Identify which cell holds the provided text, then report its (X, Y) central coordinate. 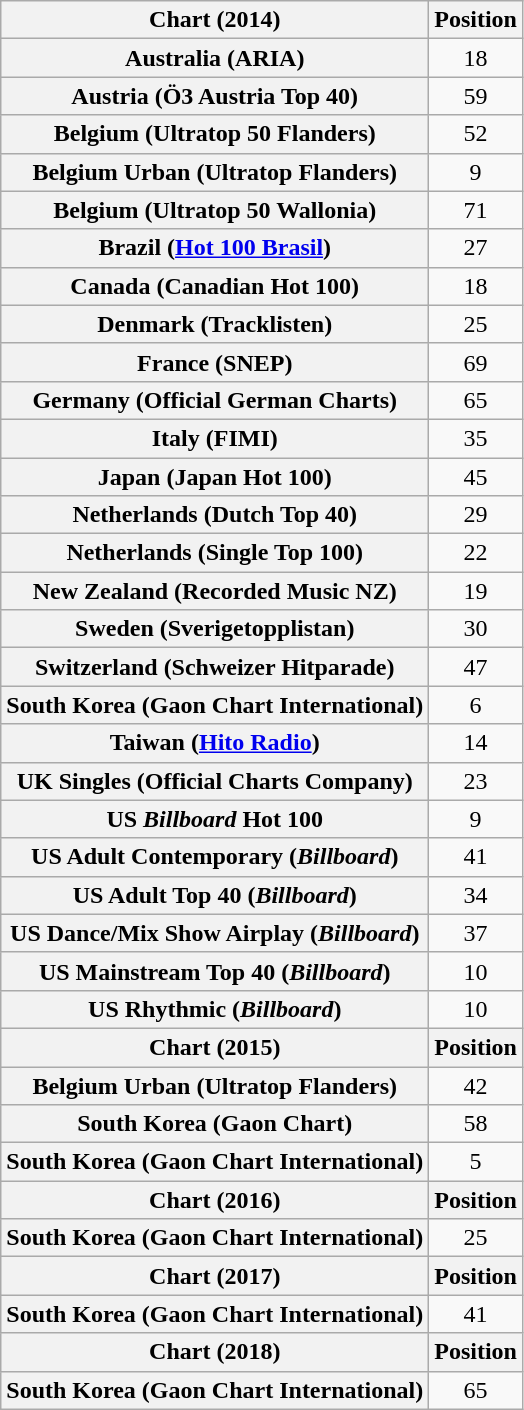
Italy (FIMI) (215, 438)
US Mainstream Top 40 (Billboard) (215, 971)
58 (476, 1124)
45 (476, 477)
35 (476, 438)
US Adult Top 40 (Billboard) (215, 895)
30 (476, 629)
6 (476, 705)
42 (476, 1085)
Australia (ARIA) (215, 58)
US Adult Contemporary (Billboard) (215, 857)
27 (476, 248)
Belgium (Ultratop 50 Wallonia) (215, 210)
34 (476, 895)
14 (476, 743)
Taiwan (Hito Radio) (215, 743)
23 (476, 781)
29 (476, 515)
47 (476, 667)
Switzerland (Schweizer Hitparade) (215, 667)
Brazil (Hot 100 Brasil) (215, 248)
South Korea (Gaon Chart) (215, 1124)
France (SNEP) (215, 362)
69 (476, 362)
22 (476, 553)
Canada (Canadian Hot 100) (215, 286)
Denmark (Tracklisten) (215, 324)
37 (476, 933)
Chart (2018) (215, 1352)
Chart (2017) (215, 1276)
US Dance/Mix Show Airplay (Billboard) (215, 933)
Chart (2016) (215, 1200)
Sweden (Sverigetopplistan) (215, 629)
Chart (2015) (215, 1047)
UK Singles (Official Charts Company) (215, 781)
52 (476, 134)
5 (476, 1162)
59 (476, 96)
Austria (Ö3 Austria Top 40) (215, 96)
Netherlands (Single Top 100) (215, 553)
Chart (2014) (215, 20)
Netherlands (Dutch Top 40) (215, 515)
Belgium (Ultratop 50 Flanders) (215, 134)
Japan (Japan Hot 100) (215, 477)
US Rhythmic (Billboard) (215, 1009)
New Zealand (Recorded Music NZ) (215, 591)
71 (476, 210)
Germany (Official German Charts) (215, 400)
US Billboard Hot 100 (215, 819)
19 (476, 591)
